Extract the (X, Y) coordinate from the center of the cell holding the provided text.  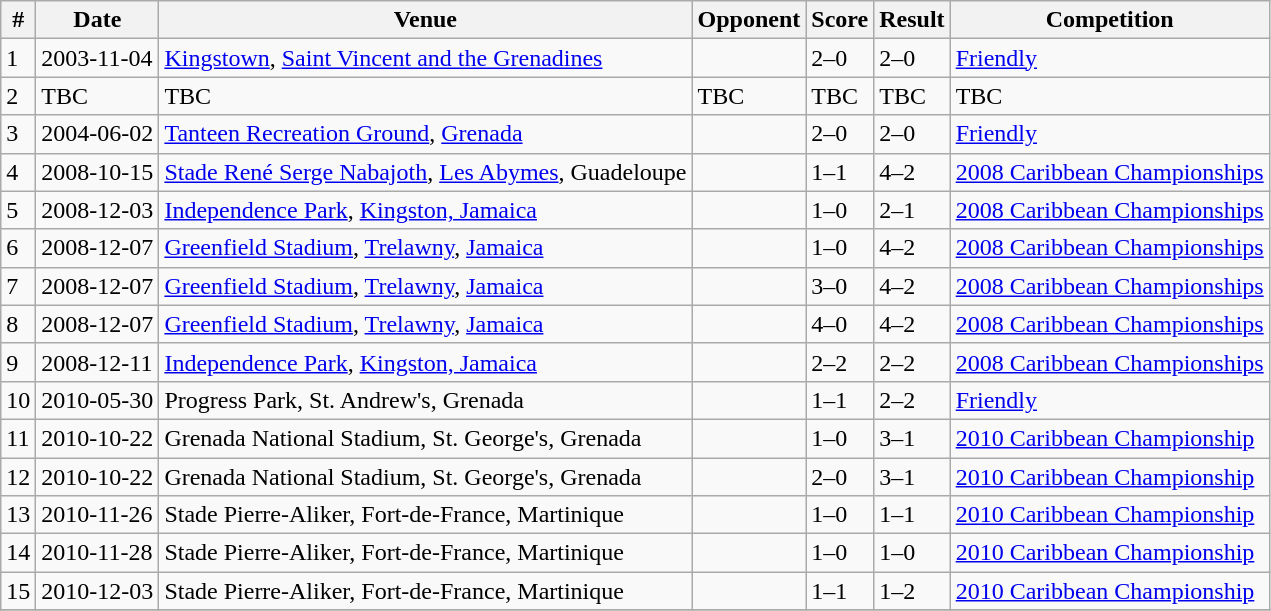
4–0 (840, 324)
15 (18, 591)
Score (840, 20)
Stade René Serge Nabajoth, Les Abymes, Guadeloupe (426, 172)
2004-06-02 (98, 134)
3 (18, 134)
# (18, 20)
6 (18, 248)
Date (98, 20)
Kingstown, Saint Vincent and the Grenadines (426, 58)
5 (18, 210)
Competition (1110, 20)
7 (18, 286)
Tanteen Recreation Ground, Grenada (426, 134)
2010-11-28 (98, 553)
2008-12-03 (98, 210)
9 (18, 362)
12 (18, 477)
11 (18, 438)
10 (18, 400)
1–2 (912, 591)
2010-05-30 (98, 400)
2010-11-26 (98, 515)
2 (18, 96)
Progress Park, St. Andrew's, Grenada (426, 400)
2010-12-03 (98, 591)
8 (18, 324)
2003-11-04 (98, 58)
Venue (426, 20)
3–0 (840, 286)
14 (18, 553)
13 (18, 515)
2008-10-15 (98, 172)
Opponent (749, 20)
2008-12-11 (98, 362)
1 (18, 58)
2–1 (912, 210)
Result (912, 20)
4 (18, 172)
